Determine the (X, Y) coordinate at the center of the cell enclosing the given text.  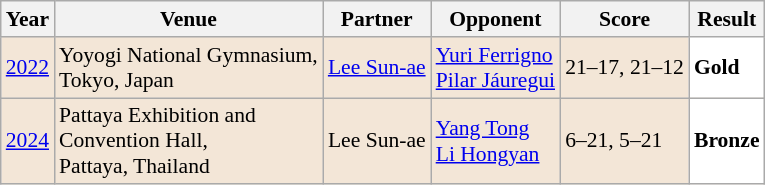
Opponent (496, 19)
21–17, 21–12 (624, 68)
2024 (28, 142)
Yoyogi National Gymnasium,Tokyo, Japan (188, 68)
Pattaya Exhibition andConvention Hall,Pattaya, Thailand (188, 142)
Yang Tong Li Hongyan (496, 142)
Venue (188, 19)
Year (28, 19)
Partner (377, 19)
Gold (727, 68)
Result (727, 19)
Yuri Ferrigno Pilar Jáuregui (496, 68)
Score (624, 19)
Bronze (727, 142)
6–21, 5–21 (624, 142)
2022 (28, 68)
